Determine the [X, Y] coordinate at the center of the cell enclosing the given text.  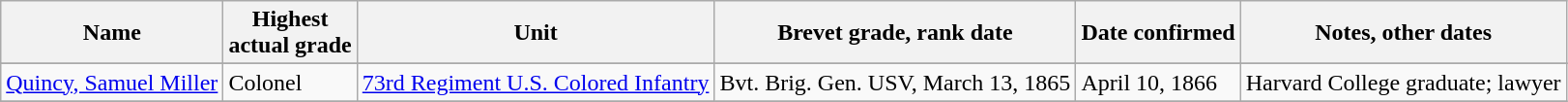
Brevet grade, rank date [895, 33]
73rd Regiment U.S. Colored Infantry [536, 83]
Bvt. Brig. Gen. USV, March 13, 1865 [895, 83]
Date confirmed [1158, 33]
Colonel [290, 83]
Notes, other dates [1404, 33]
Harvard College graduate; lawyer [1404, 83]
April 10, 1866 [1158, 83]
Name [112, 33]
Unit [536, 33]
Quincy, Samuel Miller [112, 83]
Highestactual grade [290, 33]
